Find where the given text appears and provide that cell's center as (x, y) coordinate. 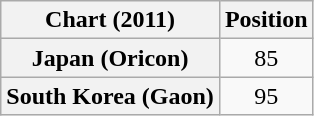
85 (266, 58)
Position (266, 20)
Japan (Oricon) (110, 58)
95 (266, 96)
South Korea (Gaon) (110, 96)
Chart (2011) (110, 20)
